Locate the cell with the specified text and output its [X, Y] center coordinate. 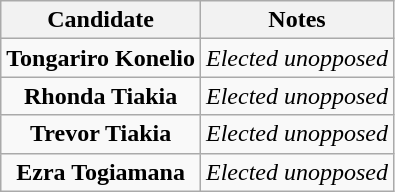
Tongariro Konelio [101, 58]
Notes [298, 20]
Ezra Togiamana [101, 172]
Rhonda Tiakia [101, 96]
Trevor Tiakia [101, 134]
Candidate [101, 20]
